Return the (x, y) coordinate for the center point of the cell that contains the specified text.  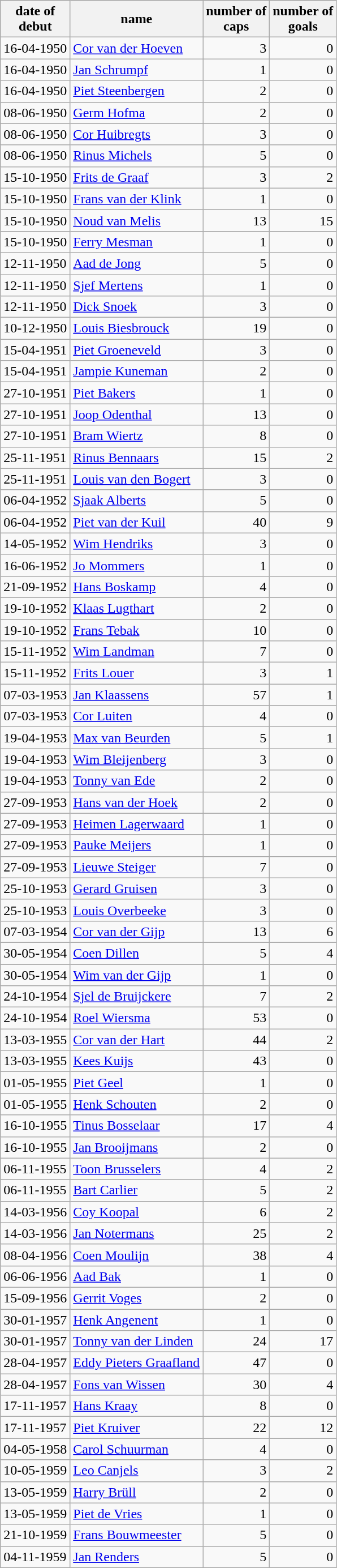
Cor Luiten (137, 716)
30 (236, 1385)
number ofgoals (303, 19)
9 (303, 522)
Piet de Vries (137, 1514)
Heimen Lagerwaard (137, 824)
Louis van den Bogert (137, 479)
Tonny van Ede (137, 781)
Wim Hendriks (137, 544)
Louis Overbeeke (137, 910)
Wim Bleijenberg (137, 759)
Eddy Pieters Graafland (137, 1363)
Jampie Kuneman (137, 371)
Bart Carlier (137, 1190)
Frits de Graaf (137, 177)
Jan Klaassens (137, 695)
Aad Bak (137, 1276)
57 (236, 695)
40 (236, 522)
Coen Dillen (137, 953)
Hans Kraay (137, 1406)
10-12-1950 (35, 328)
Cor Huibregts (137, 134)
24 (236, 1341)
Carol Schuurman (137, 1449)
38 (236, 1255)
Wim van der Gijp (137, 975)
Jan Renders (137, 1557)
Dick Snoek (137, 307)
Henk Angenent (137, 1320)
Roel Wiersma (137, 1018)
21-09-1952 (35, 587)
10 (236, 630)
16-06-1952 (35, 565)
Lieuwe Steiger (137, 867)
Bram Wiertz (137, 436)
Cor van der Hart (137, 1040)
Rinus Bennaars (137, 458)
19 (236, 328)
Max van Beurden (137, 738)
12 (303, 1428)
08-04-1956 (35, 1255)
14-05-1952 (35, 544)
Hans van der Hoek (137, 802)
Piet Geel (137, 1083)
22 (236, 1428)
Gerrit Voges (137, 1298)
Kees Kuijs (137, 1061)
53 (236, 1018)
Frans Bouwmeester (137, 1535)
04-11-1959 (35, 1557)
47 (236, 1363)
Harry Brüll (137, 1492)
Jo Mommers (137, 565)
Piet Groeneveld (137, 350)
Sjaak Alberts (137, 501)
Louis Biesbrouck (137, 328)
Rinus Michels (137, 156)
Cor van der Hoeven (137, 48)
Wim Landman (137, 652)
Coen Moulijn (137, 1255)
Toon Brusselers (137, 1169)
21-10-1959 (35, 1535)
Joop Odenthal (137, 415)
04-05-1958 (35, 1449)
number ofcaps (236, 19)
Jan Brooijmans (137, 1147)
Piet Kruiver (137, 1428)
Coy Koopal (137, 1212)
date ofdebut (35, 19)
Aad de Jong (137, 263)
07-03-1954 (35, 932)
Frits Louer (137, 673)
10-05-1959 (35, 1471)
Tinus Bosselaar (137, 1126)
Henk Schouten (137, 1104)
Frans Tebak (137, 630)
Tonny van der Linden (137, 1341)
Jan Notermans (137, 1233)
Gerard Gruisen (137, 888)
name (137, 19)
Piet van der Kuil (137, 522)
Piet Bakers (137, 393)
Piet Steenbergen (137, 91)
43 (236, 1061)
Klaas Lugthart (137, 608)
Leo Canjels (137, 1471)
Pauke Meijers (137, 845)
Ferry Mesman (137, 242)
25 (236, 1233)
44 (236, 1040)
06-06-1956 (35, 1276)
Hans Boskamp (137, 587)
Sjel de Bruijckere (137, 997)
Fons van Wissen (137, 1385)
Frans van der Klink (137, 199)
15-09-1956 (35, 1298)
Jan Schrumpf (137, 70)
Noud van Melis (137, 220)
Germ Hofma (137, 113)
Cor van der Gijp (137, 932)
Sjef Mertens (137, 285)
